Locate the cell with the specified text and output its [x, y] center coordinate. 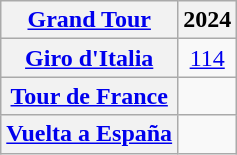
Grand Tour [90, 20]
Vuelta a España [90, 134]
114 [208, 58]
Giro d'Italia [90, 58]
2024 [208, 20]
Tour de France [90, 96]
